Provide the [x, y] coordinate of the cell's center where the given text is located.  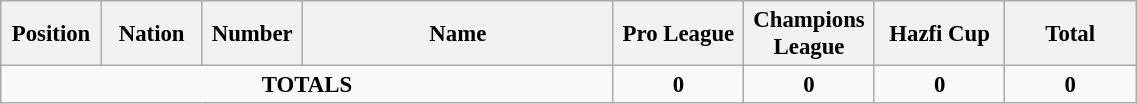
TOTALS [307, 85]
Champions League [810, 34]
Name [458, 34]
Position [52, 34]
Number [252, 34]
Hazfi Cup [940, 34]
Nation [152, 34]
Pro League [678, 34]
Total [1070, 34]
